Return the (X, Y) coordinate for the center point of the cell that contains the specified text.  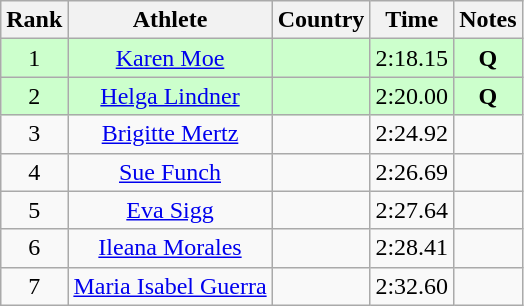
Helga Lindner (170, 96)
2:27.64 (412, 210)
Country (321, 20)
3 (34, 134)
2:26.69 (412, 172)
Ileana Morales (170, 248)
2:24.92 (412, 134)
2:28.41 (412, 248)
Time (412, 20)
Brigitte Mertz (170, 134)
Maria Isabel Guerra (170, 286)
2:20.00 (412, 96)
Notes (488, 20)
7 (34, 286)
5 (34, 210)
Karen Moe (170, 58)
4 (34, 172)
Rank (34, 20)
2:32.60 (412, 286)
Sue Funch (170, 172)
2 (34, 96)
1 (34, 58)
Athlete (170, 20)
2:18.15 (412, 58)
Eva Sigg (170, 210)
6 (34, 248)
